Return the [X, Y] coordinate for the center point of the cell that contains the specified text.  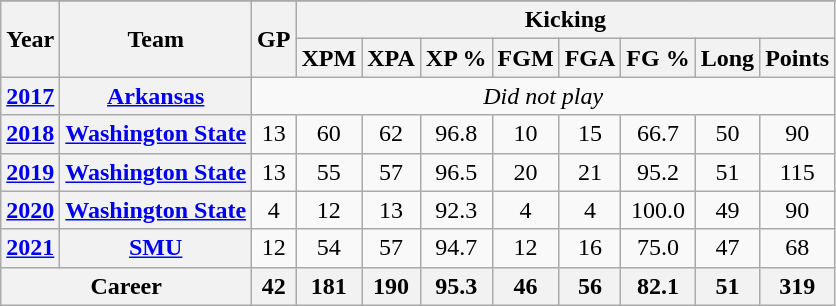
49 [727, 210]
Did not play [544, 96]
181 [329, 286]
2017 [30, 96]
Team [156, 39]
Kicking [566, 20]
16 [590, 248]
62 [392, 134]
66.7 [658, 134]
2021 [30, 248]
68 [798, 248]
42 [274, 286]
XP % [456, 58]
100.0 [658, 210]
115 [798, 172]
2018 [30, 134]
FGA [590, 58]
94.7 [456, 248]
Points [798, 58]
56 [590, 286]
96.5 [456, 172]
GP [274, 39]
21 [590, 172]
20 [526, 172]
10 [526, 134]
95.3 [456, 286]
96.8 [456, 134]
2019 [30, 172]
Long [727, 58]
46 [526, 286]
190 [392, 286]
FGM [526, 58]
50 [727, 134]
95.2 [658, 172]
XPA [392, 58]
54 [329, 248]
Arkansas [156, 96]
55 [329, 172]
319 [798, 286]
FG % [658, 58]
15 [590, 134]
2020 [30, 210]
SMU [156, 248]
Career [126, 286]
82.1 [658, 286]
92.3 [456, 210]
75.0 [658, 248]
Year [30, 39]
60 [329, 134]
47 [727, 248]
XPM [329, 58]
